For the text-containing cell, return its midpoint in (X, Y) coordinate format. 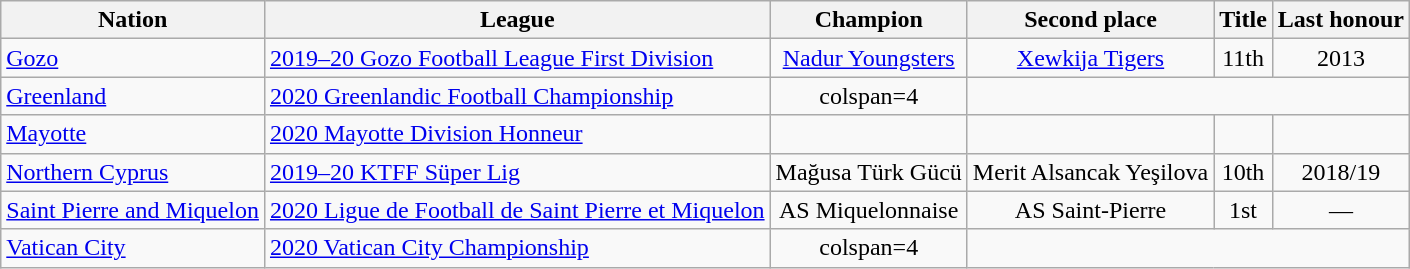
Title (1244, 20)
Greenland (133, 96)
— (1340, 210)
Nadur Youngsters (868, 58)
AS Miquelonnaise (868, 210)
Mayotte (133, 134)
2020 Greenlandic Football Championship (517, 96)
Xewkija Tigers (1090, 58)
1st (1244, 210)
10th (1244, 172)
Last honour (1340, 20)
2020 Vatican City Championship (517, 248)
2019–20 KTFF Süper Lig (517, 172)
2020 Ligue de Football de Saint Pierre et Miquelon (517, 210)
Merit Alsancak Yeşilova (1090, 172)
2019–20 Gozo Football League First Division (517, 58)
Mağusa Türk Gücü (868, 172)
Nation (133, 20)
Vatican City (133, 248)
Saint Pierre and Miquelon (133, 210)
Northern Cyprus (133, 172)
2018/19 (1340, 172)
League (517, 20)
2013 (1340, 58)
AS Saint-Pierre (1090, 210)
Champion (868, 20)
Gozo (133, 58)
11th (1244, 58)
Second place (1090, 20)
2020 Mayotte Division Honneur (517, 134)
